Capture the cell that displays the provided text and extract its [x, y] central coordinate. 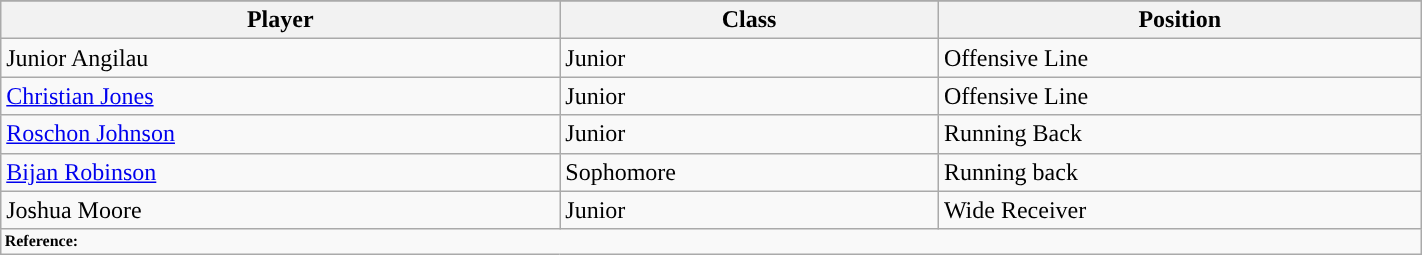
Player [280, 20]
Class [750, 20]
Running back [1180, 172]
Bijan Robinson [280, 172]
Christian Jones [280, 96]
Wide Receiver [1180, 210]
Position [1180, 20]
Running Back [1180, 134]
Sophomore [750, 172]
Joshua Moore [280, 210]
Junior Angilau [280, 58]
Roschon Johnson [280, 134]
Reference: [711, 241]
